Output the (x, y) coordinate of the center of the cell containing the given text.  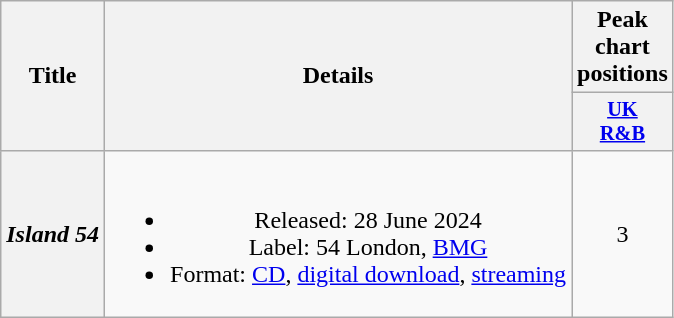
3 (623, 234)
Title (53, 76)
Details (338, 76)
Island 54 (53, 234)
Released: 28 June 2024Label: 54 London, BMGFormat: CD, digital download, streaming (338, 234)
UKR&B (623, 122)
Peak chart positions (623, 47)
